Capture the cell that displays the provided text and extract its (x, y) central coordinate. 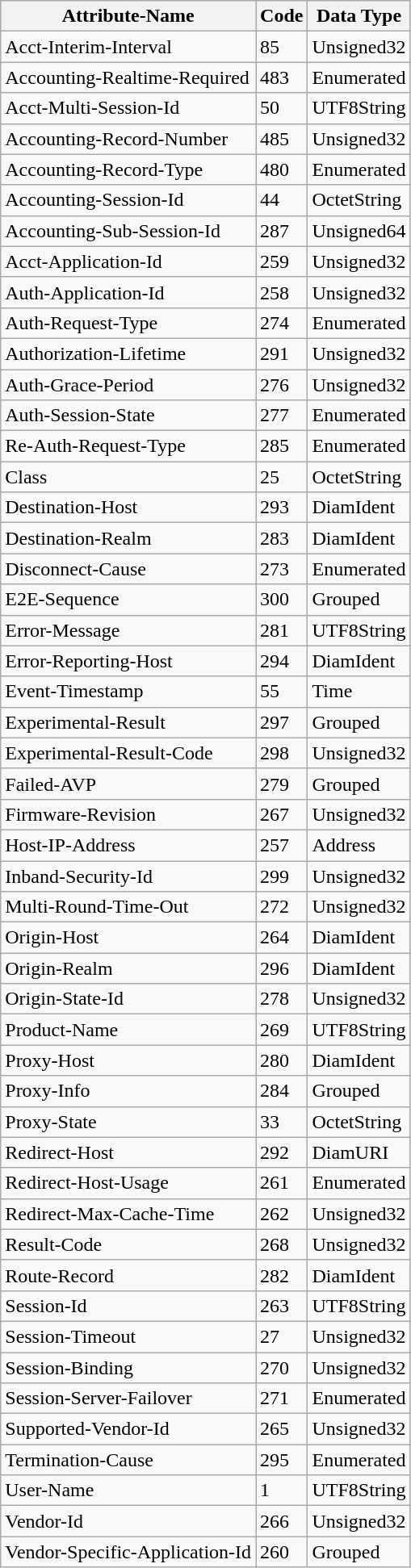
Error-Message (128, 630)
480 (282, 169)
Disconnect-Cause (128, 569)
Accounting-Record-Type (128, 169)
Attribute-Name (128, 16)
Origin-Realm (128, 968)
55 (282, 692)
Accounting-Sub-Session-Id (128, 231)
Acct-Application-Id (128, 261)
Session-Id (128, 1306)
Experimental-Result-Code (128, 753)
1 (282, 1491)
281 (282, 630)
Re-Auth-Request-Type (128, 446)
298 (282, 753)
284 (282, 1091)
Time (359, 692)
33 (282, 1122)
Supported-Vendor-Id (128, 1429)
Accounting-Record-Number (128, 139)
Acct-Interim-Interval (128, 47)
293 (282, 508)
294 (282, 661)
Firmware-Revision (128, 814)
Origin-Host (128, 938)
280 (282, 1060)
285 (282, 446)
Authorization-Lifetime (128, 353)
Session-Timeout (128, 1336)
25 (282, 477)
Error-Reporting-Host (128, 661)
263 (282, 1306)
E2E-Sequence (128, 600)
267 (282, 814)
Accounting-Session-Id (128, 200)
299 (282, 876)
Class (128, 477)
269 (282, 1030)
265 (282, 1429)
Redirect-Host (128, 1152)
Proxy-Info (128, 1091)
Session-Server-Failover (128, 1399)
User-Name (128, 1491)
Proxy-Host (128, 1060)
278 (282, 999)
297 (282, 722)
Data Type (359, 16)
Experimental-Result (128, 722)
85 (282, 47)
Unsigned64 (359, 231)
Redirect-Max-Cache-Time (128, 1214)
Failed-AVP (128, 784)
Auth-Application-Id (128, 292)
Result-Code (128, 1244)
266 (282, 1521)
Event-Timestamp (128, 692)
283 (282, 538)
485 (282, 139)
274 (282, 323)
Auth-Session-State (128, 416)
44 (282, 200)
261 (282, 1183)
Origin-State-Id (128, 999)
Auth-Request-Type (128, 323)
Destination-Realm (128, 538)
296 (282, 968)
Acct-Multi-Session-Id (128, 108)
300 (282, 600)
258 (282, 292)
Redirect-Host-Usage (128, 1183)
Termination-Cause (128, 1460)
279 (282, 784)
276 (282, 385)
262 (282, 1214)
Vendor-Specific-Application-Id (128, 1552)
291 (282, 353)
DiamURI (359, 1152)
257 (282, 845)
Host-IP-Address (128, 845)
260 (282, 1552)
Proxy-State (128, 1122)
Product-Name (128, 1030)
270 (282, 1368)
483 (282, 77)
50 (282, 108)
287 (282, 231)
Session-Binding (128, 1368)
Vendor-Id (128, 1521)
259 (282, 261)
268 (282, 1244)
Code (282, 16)
264 (282, 938)
282 (282, 1275)
Route-Record (128, 1275)
Accounting-Realtime-Required (128, 77)
27 (282, 1336)
Destination-Host (128, 508)
Multi-Round-Time-Out (128, 907)
277 (282, 416)
272 (282, 907)
Auth-Grace-Period (128, 385)
271 (282, 1399)
292 (282, 1152)
Inband-Security-Id (128, 876)
295 (282, 1460)
273 (282, 569)
Address (359, 845)
